Capture the cell that displays the provided text and extract its [x, y] central coordinate. 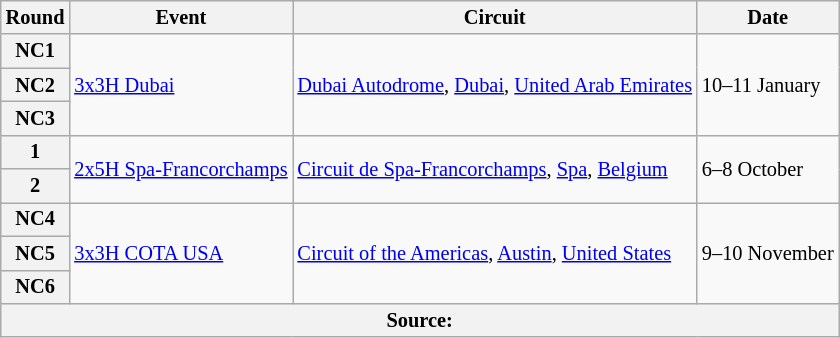
6–8 October [768, 168]
Event [180, 17]
Circuit de Spa-Francorchamps, Spa, Belgium [494, 168]
NC6 [36, 287]
NC5 [36, 253]
NC3 [36, 118]
9–10 November [768, 252]
3x3H COTA USA [180, 252]
2x5H Spa-Francorchamps [180, 168]
NC4 [36, 219]
Round [36, 17]
Source: [420, 320]
1 [36, 152]
10–11 January [768, 84]
NC1 [36, 51]
Circuit of the Americas, Austin, United States [494, 252]
3x3H Dubai [180, 84]
NC2 [36, 85]
Dubai Autodrome, Dubai, United Arab Emirates [494, 84]
Circuit [494, 17]
Date [768, 17]
2 [36, 186]
